Pinpoint the cell where the given text exists, returning its (X, Y) midpoint coordinate. 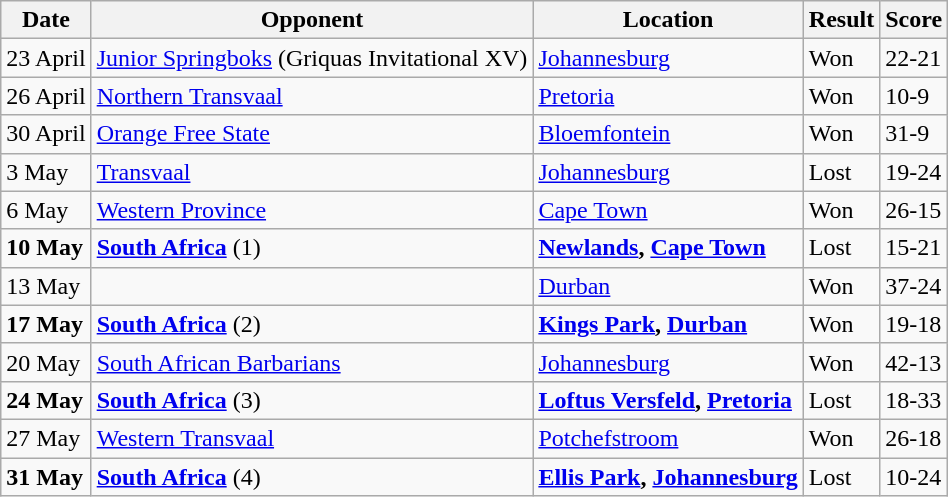
Cape Town (668, 210)
17 May (46, 324)
30 April (46, 134)
Orange Free State (312, 134)
15-21 (914, 248)
23 April (46, 58)
26 April (46, 96)
19-24 (914, 172)
26-18 (914, 438)
37-24 (914, 286)
South Africa (3) (312, 400)
South Africa (4) (312, 477)
Durban (668, 286)
22-21 (914, 58)
Transvaal (312, 172)
Location (668, 20)
10 May (46, 248)
Western Province (312, 210)
31-9 (914, 134)
13 May (46, 286)
Opponent (312, 20)
Newlands, Cape Town (668, 248)
Bloemfontein (668, 134)
31 May (46, 477)
20 May (46, 362)
18-33 (914, 400)
Pretoria (668, 96)
Potchefstroom (668, 438)
10-24 (914, 477)
42-13 (914, 362)
26-15 (914, 210)
Kings Park, Durban (668, 324)
South Africa (1) (312, 248)
Result (841, 20)
24 May (46, 400)
6 May (46, 210)
27 May (46, 438)
Ellis Park, Johannesburg (668, 477)
19-18 (914, 324)
Date (46, 20)
Northern Transvaal (312, 96)
10-9 (914, 96)
South Africa (2) (312, 324)
Junior Springboks (Griquas Invitational XV) (312, 58)
3 May (46, 172)
Score (914, 20)
Western Transvaal (312, 438)
South African Barbarians (312, 362)
Loftus Versfeld, Pretoria (668, 400)
